Provide the (x, y) coordinate of the cell's center where the given text is located.  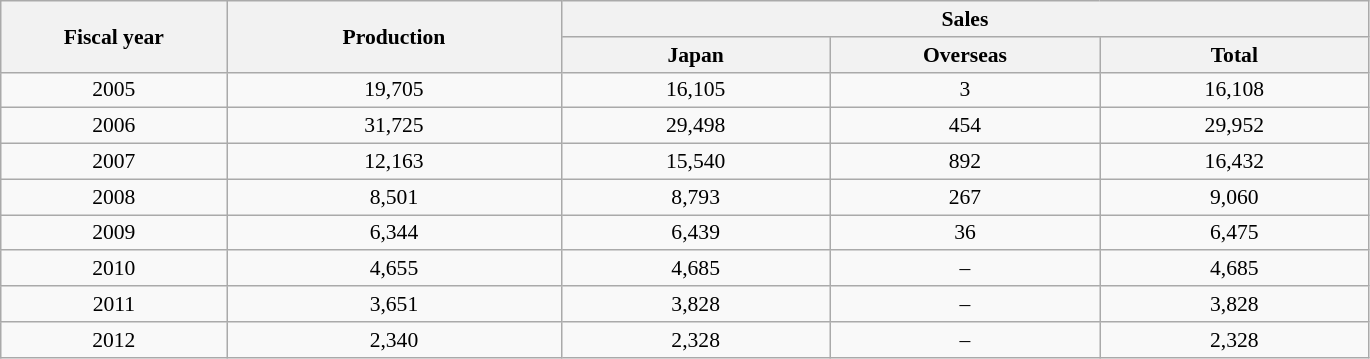
2,340 (394, 340)
454 (964, 126)
2008 (114, 197)
892 (964, 162)
6,344 (394, 233)
36 (964, 233)
Overseas (964, 55)
2012 (114, 340)
29,952 (1234, 126)
2011 (114, 304)
8,501 (394, 197)
6,439 (696, 233)
Total (1234, 55)
2010 (114, 269)
2009 (114, 233)
12,163 (394, 162)
2007 (114, 162)
31,725 (394, 126)
2005 (114, 90)
3,651 (394, 304)
8,793 (696, 197)
15,540 (696, 162)
Fiscal year (114, 36)
29,498 (696, 126)
4,655 (394, 269)
16,432 (1234, 162)
Japan (696, 55)
6,475 (1234, 233)
3 (964, 90)
16,105 (696, 90)
9,060 (1234, 197)
19,705 (394, 90)
Sales (965, 19)
267 (964, 197)
16,108 (1234, 90)
Production (394, 36)
2006 (114, 126)
